Determine the [x, y] coordinate at the center of the cell enclosing the given text.  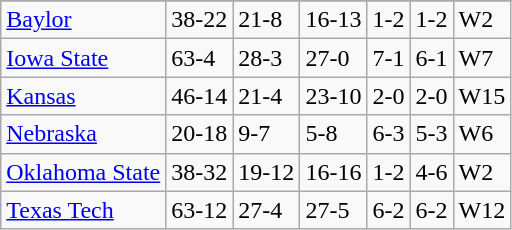
27-5 [334, 210]
38-32 [200, 172]
20-18 [200, 134]
16-16 [334, 172]
6-1 [432, 58]
4-6 [432, 172]
Baylor [84, 20]
28-3 [266, 58]
6-3 [388, 134]
5-8 [334, 134]
Oklahoma State [84, 172]
63-4 [200, 58]
63-12 [200, 210]
W7 [482, 58]
9-7 [266, 134]
27-4 [266, 210]
Nebraska [84, 134]
21-8 [266, 20]
7-1 [388, 58]
W12 [482, 210]
W15 [482, 96]
W6 [482, 134]
16-13 [334, 20]
27-0 [334, 58]
23-10 [334, 96]
5-3 [432, 134]
19-12 [266, 172]
46-14 [200, 96]
Texas Tech [84, 210]
21-4 [266, 96]
Iowa State [84, 58]
38-22 [200, 20]
Kansas [84, 96]
